Determine the [X, Y] coordinate at the center of the cell enclosing the given text.  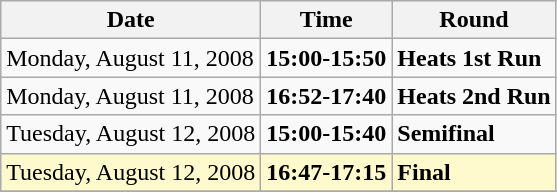
15:00-15:50 [326, 58]
Date [131, 20]
Final [474, 172]
Round [474, 20]
Heats 2nd Run [474, 96]
15:00-15:40 [326, 134]
Heats 1st Run [474, 58]
16:52-17:40 [326, 96]
Semifinal [474, 134]
16:47-17:15 [326, 172]
Time [326, 20]
